Return [X, Y] of the center of cell containing provided text 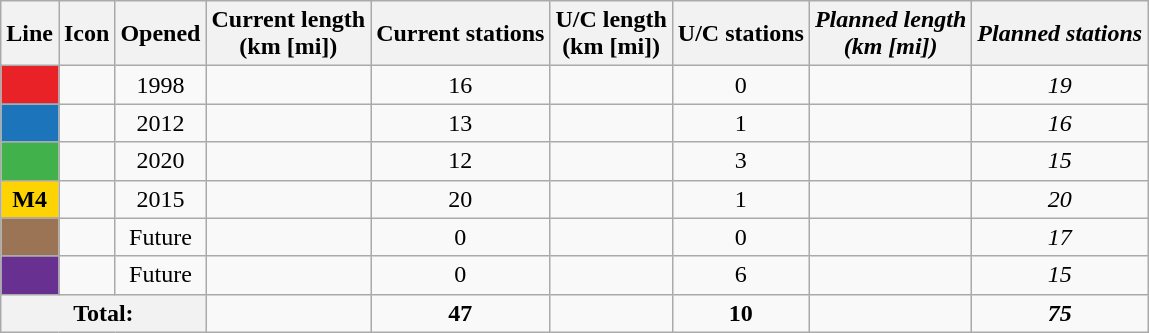
17 [1060, 237]
U/C length(km [mi]) [611, 34]
6 [740, 275]
Line [30, 34]
47 [460, 313]
2020 [160, 161]
12 [460, 161]
2012 [160, 123]
Current stations [460, 34]
19 [1060, 85]
Opened [160, 34]
3 [740, 161]
1998 [160, 85]
M4 [30, 199]
Planned length(km [mi]) [890, 34]
10 [740, 313]
Total: [104, 313]
Planned stations [1060, 34]
75 [1060, 313]
2015 [160, 199]
Icon [86, 34]
U/C stations [740, 34]
Current length(km [mi]) [288, 34]
13 [460, 123]
